Determine the [X, Y] coordinate at the center of the cell enclosing the given text.  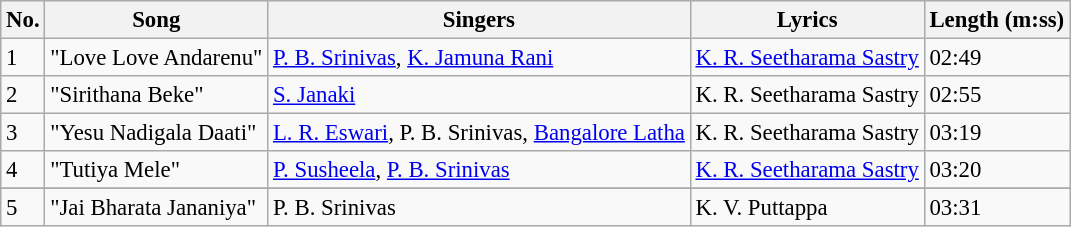
Singers [480, 20]
L. R. Eswari, P. B. Srinivas, Bangalore Latha [480, 133]
"Yesu Nadigala Daati" [156, 133]
"Tutiya Mele" [156, 170]
2 [23, 95]
"Sirithana Beke" [156, 95]
03:19 [996, 133]
P. Susheela, P. B. Srinivas [480, 170]
Song [156, 20]
S. Janaki [480, 95]
P. B. Srinivas [480, 208]
3 [23, 133]
"Jai Bharata Jananiya" [156, 208]
Lyrics [807, 20]
4 [23, 170]
P. B. Srinivas, K. Jamuna Rani [480, 58]
02:49 [996, 58]
1 [23, 58]
Length (m:ss) [996, 20]
K. V. Puttappa [807, 208]
No. [23, 20]
"Love Love Andarenu" [156, 58]
5 [23, 208]
02:55 [996, 95]
03:31 [996, 208]
03:20 [996, 170]
